Capture the cell that displays the provided text and extract its (x, y) central coordinate. 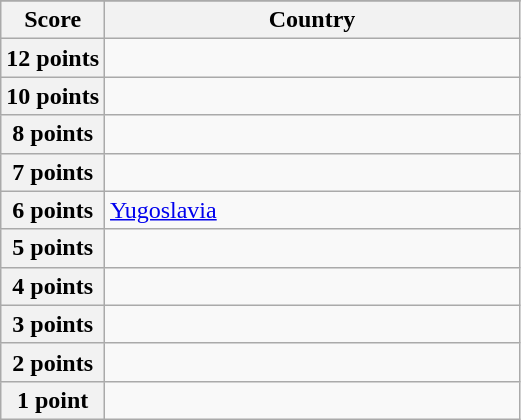
Score (53, 20)
Yugoslavia (312, 210)
10 points (53, 96)
3 points (53, 324)
2 points (53, 362)
5 points (53, 248)
12 points (53, 58)
6 points (53, 210)
4 points (53, 286)
8 points (53, 134)
Country (312, 20)
1 point (53, 400)
7 points (53, 172)
